For the text-containing cell, return its midpoint in [X, Y] coordinate format. 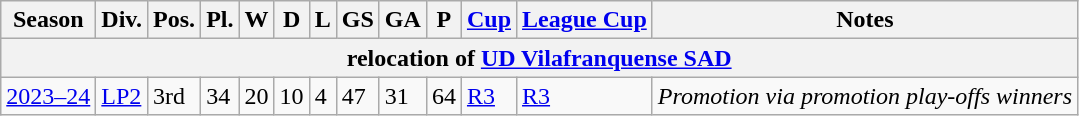
Pos. [174, 20]
LP2 [122, 96]
34 [220, 96]
GA [402, 20]
10 [292, 96]
L [322, 20]
Cup [488, 20]
Pl. [220, 20]
2023–24 [48, 96]
D [292, 20]
League Cup [585, 20]
Promotion via promotion play-offs winners [864, 96]
4 [322, 96]
GS [358, 20]
47 [358, 96]
20 [256, 96]
relocation of UD Vilafranquense SAD [540, 58]
31 [402, 96]
W [256, 20]
Notes [864, 20]
Div. [122, 20]
Season [48, 20]
3rd [174, 96]
64 [444, 96]
P [444, 20]
